Extract the [x, y] coordinate from the center of the cell holding the provided text.  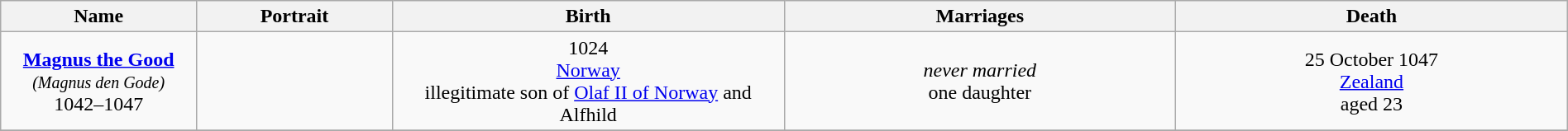
1024Norwayillegitimate son of Olaf II of Norway and Alfhild [588, 81]
Name [99, 16]
never marriedone daughter [980, 81]
Death [1372, 16]
Portrait [294, 16]
Marriages [980, 16]
Magnus the Good(Magnus den Gode)1042–1047 [99, 81]
25 October 1047Zealandaged 23 [1372, 81]
Birth [588, 16]
